Detect which cell encompasses the target text, then output its (X, Y) center coordinate. 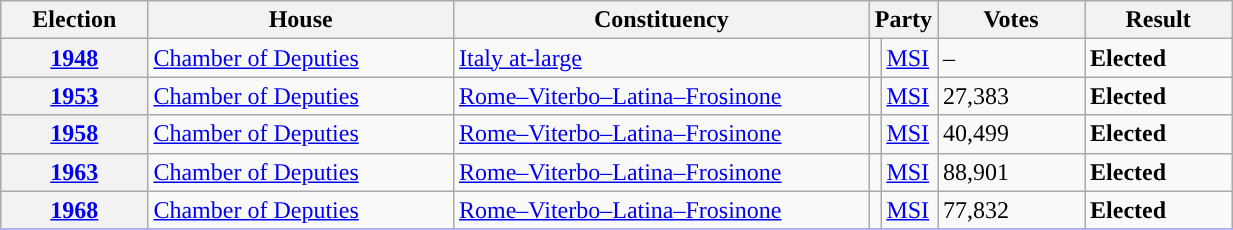
House (301, 20)
1948 (74, 58)
1953 (74, 96)
Election (74, 20)
Italy at-large (661, 58)
1963 (74, 172)
77,832 (1012, 210)
– (1012, 58)
40,499 (1012, 134)
27,383 (1012, 96)
Result (1158, 20)
Constituency (661, 20)
1968 (74, 210)
Votes (1012, 20)
1958 (74, 134)
Party (903, 20)
88,901 (1012, 172)
